Find where the given text appears and provide that cell's center as (X, Y) coordinate. 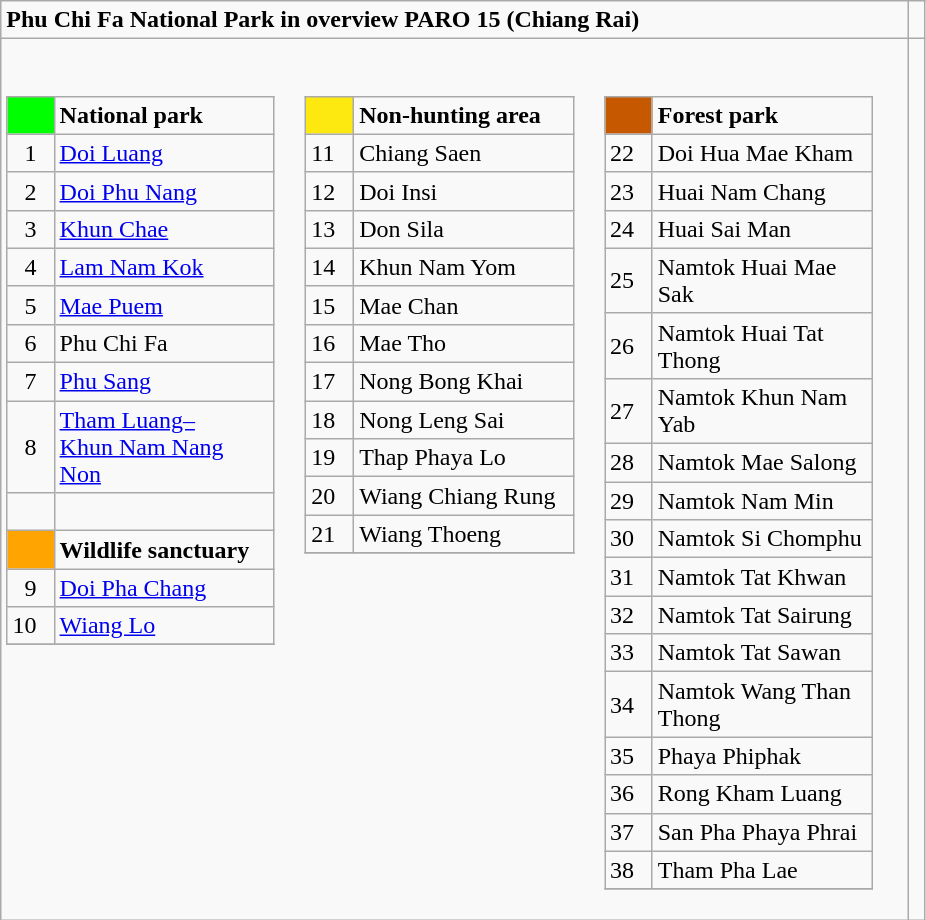
27 (629, 410)
11 (330, 153)
Mae Puem (164, 305)
10 (30, 626)
21 (330, 534)
Khun Chae (164, 229)
33 (629, 653)
Nong Leng Sai (464, 420)
31 (629, 577)
Namtok Tat Khwan (762, 577)
Non-hunting area (464, 115)
Nong Bong Khai (464, 382)
29 (629, 501)
Mae Tho (464, 343)
34 (629, 704)
38 (629, 870)
37 (629, 832)
28 (629, 463)
Namtok Huai Mae Sak (762, 280)
Wiang Lo (164, 626)
Phu Chi Fa National Park in overview PARO 15 (Chiang Rai) (454, 20)
26 (629, 346)
San Pha Phaya Phrai (762, 832)
Lam Nam Kok (164, 267)
Forest park (762, 115)
6 (30, 343)
Huai Sai Man (762, 229)
Huai Nam Chang (762, 191)
12 (330, 191)
16 (330, 343)
Namtok Khun Nam Yab (762, 410)
9 (30, 588)
15 (330, 305)
20 (330, 496)
Doi Insi (464, 191)
25 (629, 280)
National park (164, 115)
Phaya Phiphak (762, 756)
30 (629, 539)
Doi Hua Mae Kham (762, 153)
14 (330, 267)
35 (629, 756)
19 (330, 458)
3 (30, 229)
4 (30, 267)
24 (629, 229)
Tham Pha Lae (762, 870)
Namtok Tat Sawan (762, 653)
Doi Pha Chang (164, 588)
1 (30, 153)
32 (629, 615)
Wildlife sanctuary (164, 550)
Doi Phu Nang (164, 191)
2 (30, 191)
23 (629, 191)
18 (330, 420)
Rong Kham Luang (762, 794)
Phu Sang (164, 382)
Phu Chi Fa (164, 343)
Wiang Thoeng (464, 534)
Wiang Chiang Rung (464, 496)
Khun Nam Yom (464, 267)
Doi Luang (164, 153)
Namtok Si Chomphu (762, 539)
8 (30, 447)
Namtok Mae Salong (762, 463)
Namtok Tat Sairung (762, 615)
Don Sila (464, 229)
Chiang Saen (464, 153)
Tham Luang–Khun Nam Nang Non (164, 447)
36 (629, 794)
Namtok Nam Min (762, 501)
Namtok Huai Tat Thong (762, 346)
17 (330, 382)
Thap Phaya Lo (464, 458)
Mae Chan (464, 305)
22 (629, 153)
13 (330, 229)
Namtok Wang Than Thong (762, 704)
7 (30, 382)
5 (30, 305)
